Output the [X, Y] coordinate of the center of the cell containing the given text.  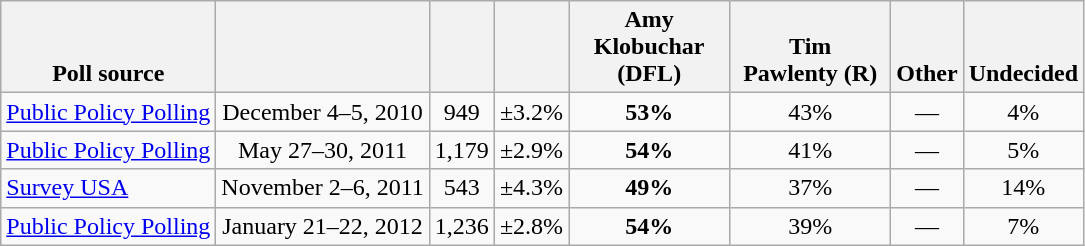
39% [810, 226]
14% [1023, 188]
May 27–30, 2011 [322, 150]
Survey USA [108, 188]
AmyKlobuchar (DFL) [650, 47]
4% [1023, 112]
37% [810, 188]
Other [927, 47]
Poll source [108, 47]
7% [1023, 226]
1,179 [462, 150]
43% [810, 112]
±4.3% [531, 188]
TimPawlenty (R) [810, 47]
±3.2% [531, 112]
1,236 [462, 226]
November 2–6, 2011 [322, 188]
5% [1023, 150]
December 4–5, 2010 [322, 112]
49% [650, 188]
53% [650, 112]
±2.9% [531, 150]
January 21–22, 2012 [322, 226]
41% [810, 150]
949 [462, 112]
Undecided [1023, 47]
±2.8% [531, 226]
543 [462, 188]
